Return the (x, y) coordinate for the center point of the cell that contains the specified text.  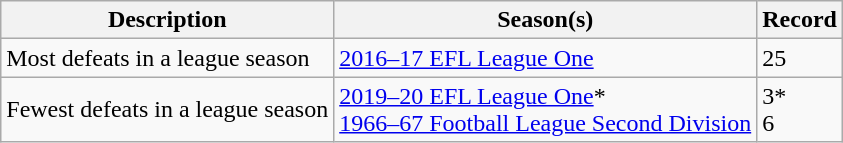
Most defeats in a league season (168, 58)
2016–17 EFL League One (546, 58)
2019–20 EFL League One*1966–67 Football League Second Division (546, 110)
Description (168, 20)
Fewest defeats in a league season (168, 110)
25 (800, 58)
3*6 (800, 110)
Record (800, 20)
Season(s) (546, 20)
